Locate the cell with the specified text and output its [x, y] center coordinate. 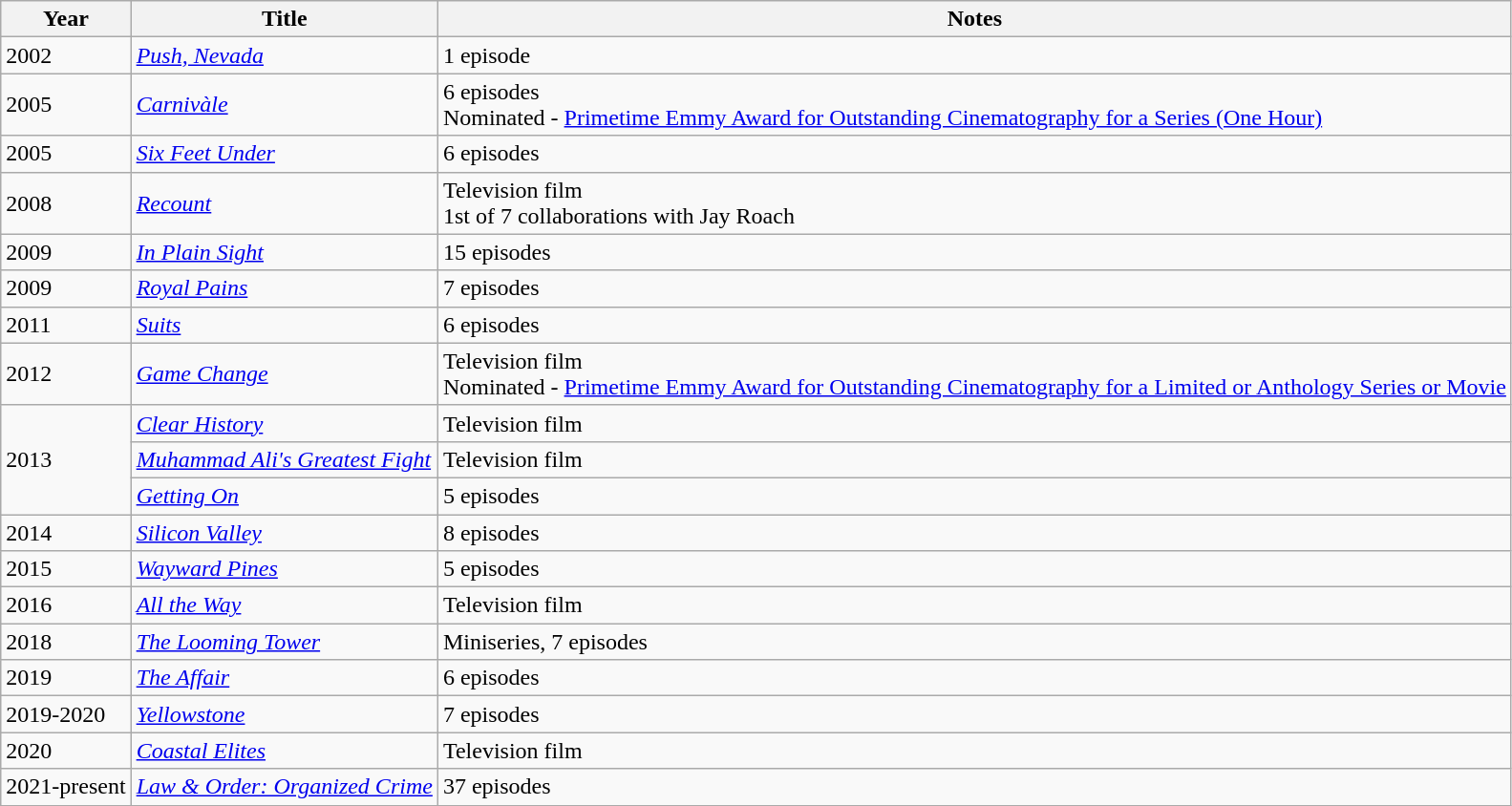
2014 [66, 532]
Title [285, 19]
Push, Nevada [285, 55]
Clear History [285, 423]
Royal Pains [285, 288]
Getting On [285, 496]
All the Way [285, 605]
6 episodesNominated - Primetime Emmy Award for Outstanding Cinematography for a Series (One Hour) [974, 105]
In Plain Sight [285, 252]
2008 [66, 202]
37 episodes [974, 787]
2020 [66, 751]
1 episode [974, 55]
2013 [66, 459]
Muhammad Ali's Greatest Fight [285, 459]
2002 [66, 55]
15 episodes [974, 252]
2018 [66, 642]
2016 [66, 605]
2019 [66, 678]
Six Feet Under [285, 154]
Television filmNominated - Primetime Emmy Award for Outstanding Cinematography for a Limited or Anthology Series or Movie [974, 374]
Carnivàle [285, 105]
Silicon Valley [285, 532]
Law & Order: Organized Crime [285, 787]
Miniseries, 7 episodes [974, 642]
Year [66, 19]
2021-present [66, 787]
2011 [66, 325]
Notes [974, 19]
Recount [285, 202]
2019-2020 [66, 714]
Game Change [285, 374]
2012 [66, 374]
Wayward Pines [285, 569]
Yellowstone [285, 714]
2015 [66, 569]
Television film1st of 7 collaborations with Jay Roach [974, 202]
8 episodes [974, 532]
The Looming Tower [285, 642]
The Affair [285, 678]
Suits [285, 325]
Coastal Elites [285, 751]
